Return the (x, y) coordinate for the center point of the cell that contains the specified text.  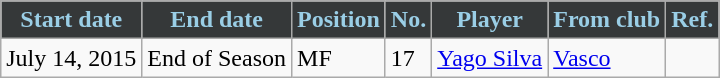
Position (339, 20)
Start date (72, 20)
End date (217, 20)
End of Season (217, 58)
MF (339, 58)
From club (607, 20)
Ref. (692, 20)
Vasco (607, 58)
Player (490, 20)
July 14, 2015 (72, 58)
Yago Silva (490, 58)
17 (408, 58)
No. (408, 20)
